For the text-containing cell, return its midpoint in [x, y] coordinate format. 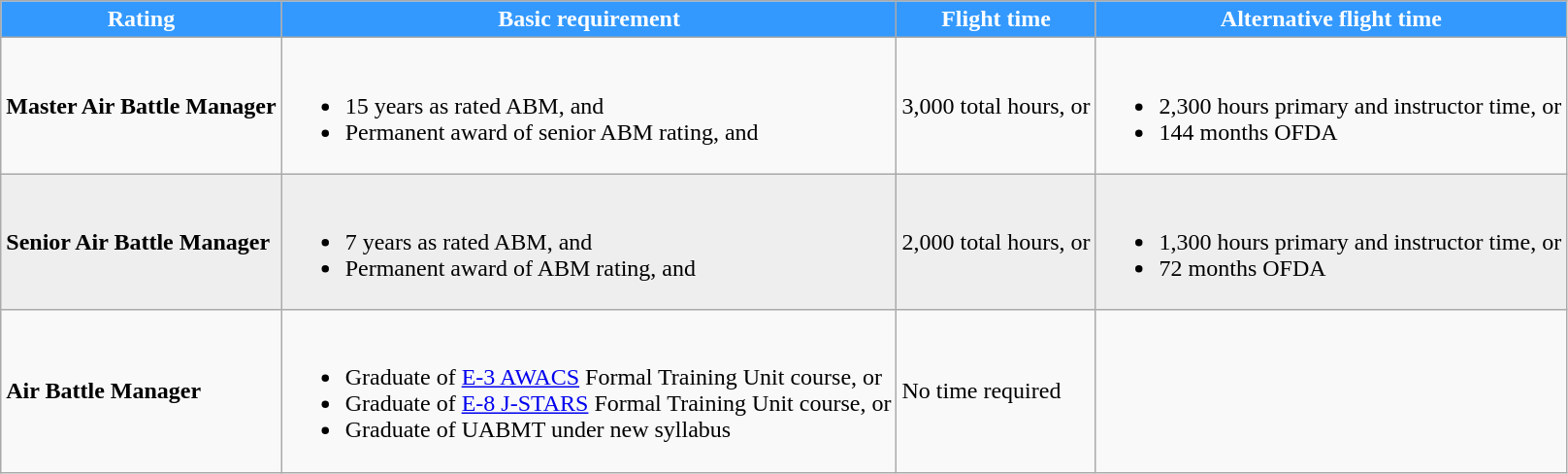
Rating [142, 19]
2,000 total hours, or [996, 242]
Senior Air Battle Manager [142, 242]
Air Battle Manager [142, 390]
1,300 hours primary and instructor time, or72 months OFDA [1331, 242]
Graduate of E-3 AWACS Formal Training Unit course, orGraduate of E-8 J-STARS Formal Training Unit course, orGraduate of UABMT under new syllabus [589, 390]
7 years as rated ABM, andPermanent award of ABM rating, and [589, 242]
Basic requirement [589, 19]
Master Air Battle Manager [142, 106]
15 years as rated ABM, andPermanent award of senior ABM rating, and [589, 106]
No time required [996, 390]
3,000 total hours, or [996, 106]
Flight time [996, 19]
Alternative flight time [1331, 19]
2,300 hours primary and instructor time, or144 months OFDA [1331, 106]
